For the text-containing cell, return its midpoint in [x, y] coordinate format. 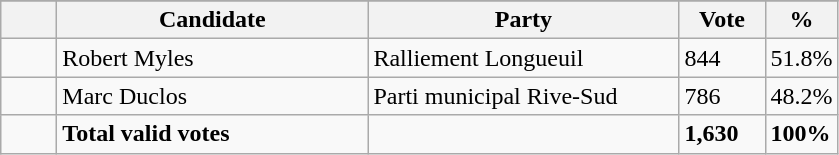
Ralliement Longueuil [524, 58]
Marc Duclos [212, 96]
Total valid votes [212, 134]
844 [722, 58]
786 [722, 96]
Robert Myles [212, 58]
48.2% [802, 96]
100% [802, 134]
51.8% [802, 58]
1,630 [722, 134]
Party [524, 20]
Parti municipal Rive-Sud [524, 96]
% [802, 20]
Vote [722, 20]
Candidate [212, 20]
